Extract the [X, Y] coordinate from the center of the cell holding the provided text.  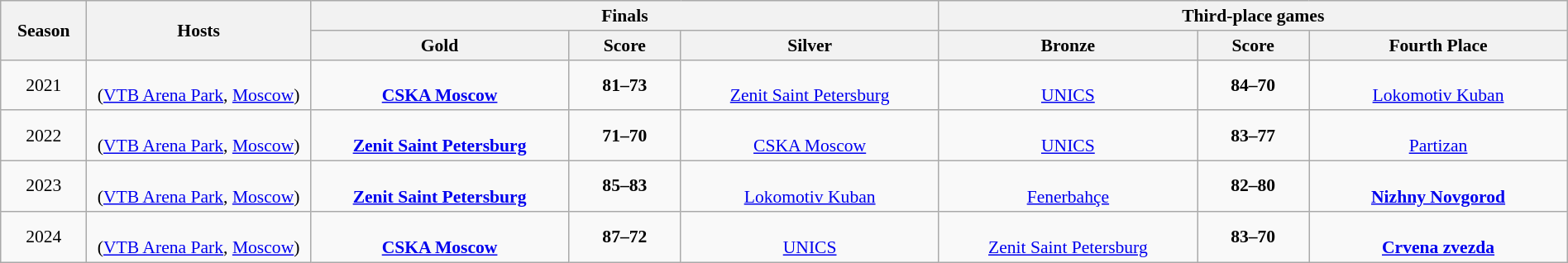
Finals [624, 16]
Crvena zvezda [1438, 237]
87–72 [625, 237]
83–77 [1254, 136]
83–70 [1254, 237]
Hosts [198, 30]
Partizan [1438, 136]
Silver [810, 45]
Nizhny Novgorod [1438, 187]
71–70 [625, 136]
81–73 [625, 84]
Third-place games [1253, 16]
2024 [44, 237]
2021 [44, 84]
85–83 [625, 187]
2023 [44, 187]
Bronze [1068, 45]
82–80 [1254, 187]
Fourth Place [1438, 45]
84–70 [1254, 84]
Season [44, 30]
Fenerbahçe [1068, 187]
2022 [44, 136]
Gold [439, 45]
